Search for the cell housing the specified text and yield its [X, Y] center coordinate. 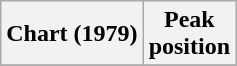
Chart (1979) [72, 34]
Peakposition [189, 34]
